Extract the (x, y) coordinate from the center of the cell holding the provided text.  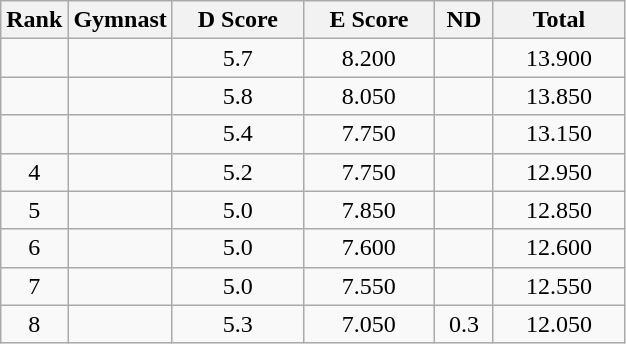
Total (558, 20)
7 (34, 286)
13.900 (558, 58)
13.850 (558, 96)
D Score (238, 20)
5.3 (238, 324)
7.050 (368, 324)
0.3 (464, 324)
7.600 (368, 248)
8 (34, 324)
8.050 (368, 96)
13.150 (558, 134)
5.2 (238, 172)
12.950 (558, 172)
ND (464, 20)
Gymnast (120, 20)
5.8 (238, 96)
12.850 (558, 210)
12.550 (558, 286)
5 (34, 210)
Rank (34, 20)
4 (34, 172)
5.4 (238, 134)
7.550 (368, 286)
12.600 (558, 248)
E Score (368, 20)
5.7 (238, 58)
6 (34, 248)
7.850 (368, 210)
12.050 (558, 324)
8.200 (368, 58)
